Locate the cell with the specified text and output its [X, Y] center coordinate. 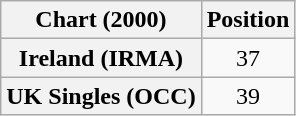
UK Singles (OCC) [101, 96]
Chart (2000) [101, 20]
37 [248, 58]
Ireland (IRMA) [101, 58]
Position [248, 20]
39 [248, 96]
